Find where the given text appears and provide that cell's center as (x, y) coordinate. 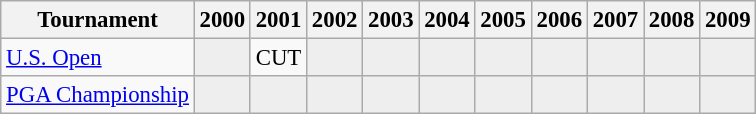
2000 (222, 20)
Tournament (98, 20)
CUT (278, 58)
2001 (278, 20)
2002 (335, 20)
2005 (503, 20)
2004 (447, 20)
PGA Championship (98, 95)
2007 (615, 20)
2006 (559, 20)
2008 (672, 20)
2003 (391, 20)
2009 (728, 20)
U.S. Open (98, 58)
